Return [X, Y] of the center of cell containing provided text 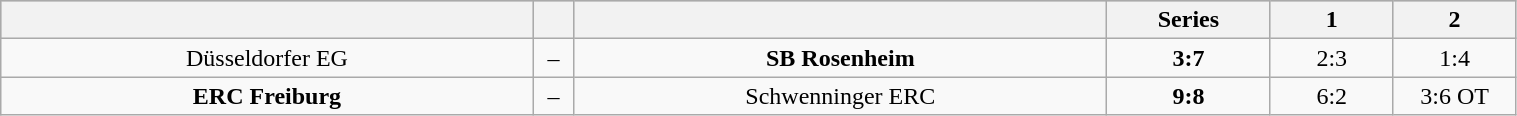
Düsseldorfer EG [267, 58]
2:3 [1332, 58]
ERC Freiburg [267, 96]
Schwenninger ERC [840, 96]
3:6 OT [1454, 96]
SB Rosenheim [840, 58]
9:8 [1189, 96]
1 [1332, 20]
3:7 [1189, 58]
Series [1189, 20]
6:2 [1332, 96]
1:4 [1454, 58]
2 [1454, 20]
